Find where the given text appears and provide that cell's center as [x, y] coordinate. 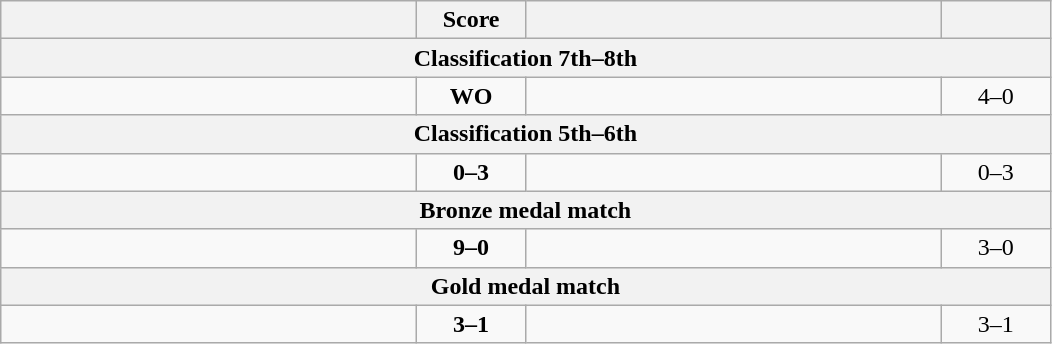
Bronze medal match [526, 210]
Classification 5th–6th [526, 134]
4–0 [996, 96]
Score [472, 20]
9–0 [472, 248]
3–0 [996, 248]
Classification 7th–8th [526, 58]
Gold medal match [526, 286]
WO [472, 96]
